Detect which cell encompasses the target text, then output its [x, y] center coordinate. 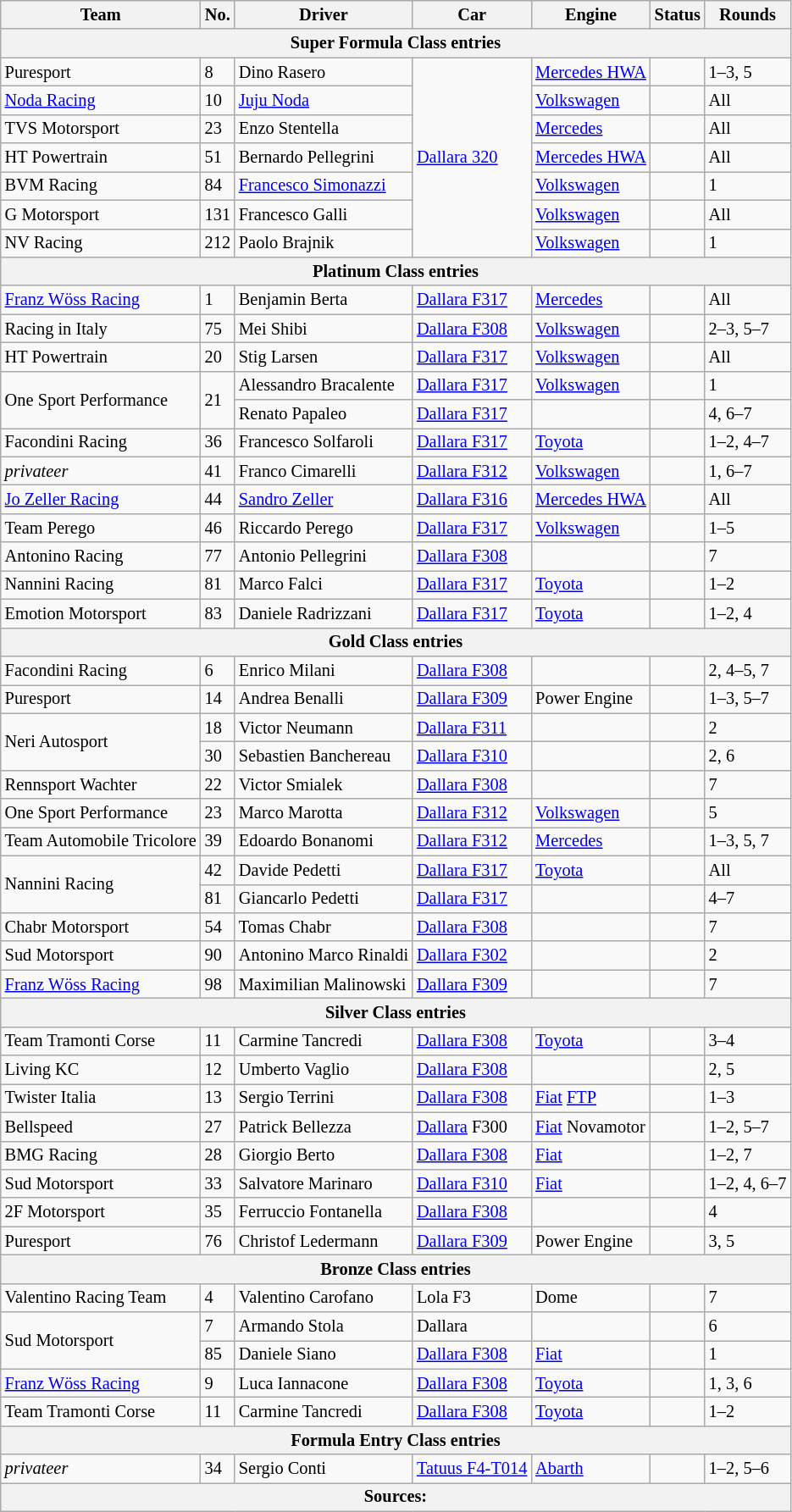
28 [218, 1155]
Dallara F311 [472, 728]
Car [472, 14]
83 [218, 613]
1–3, 5–7 [747, 699]
8 [218, 72]
Valentino Racing Team [101, 1298]
21 [218, 400]
33 [218, 1183]
30 [218, 756]
1–2, 7 [747, 1155]
Rounds [747, 14]
Francesco Solfaroli [324, 442]
Antonio Pellegrini [324, 557]
12 [218, 1070]
2–3, 5–7 [747, 329]
54 [218, 927]
Mei Shibi [324, 329]
1–2, 4 [747, 613]
98 [218, 984]
Enrico Milani [324, 670]
TVS Motorsport [101, 129]
Salvatore Marinaro [324, 1183]
84 [218, 186]
Tomas Chabr [324, 927]
1–3, 5, 7 [747, 841]
44 [218, 499]
1–2, 4, 6–7 [747, 1183]
Team [101, 14]
Christof Ledermann [324, 1241]
22 [218, 784]
Racing in Italy [101, 329]
Victor Neumann [324, 728]
Renato Papaleo [324, 414]
1, 6–7 [747, 471]
131 [218, 214]
Antonino Racing [101, 557]
10 [218, 100]
3, 5 [747, 1241]
9 [218, 1383]
Sources: [396, 1497]
Fiat FTP [590, 1098]
Bernardo Pellegrini [324, 158]
212 [218, 243]
Super Formula Class entries [396, 43]
Driver [324, 14]
85 [218, 1354]
Ferruccio Fontanella [324, 1212]
Paolo Brajnik [324, 243]
77 [218, 557]
41 [218, 471]
Andrea Benalli [324, 699]
13 [218, 1098]
Franco Cimarelli [324, 471]
Rennsport Wachter [101, 784]
Victor Smialek [324, 784]
90 [218, 955]
35 [218, 1212]
Bellspeed [101, 1127]
5 [747, 813]
39 [218, 841]
36 [218, 442]
Sergio Conti [324, 1469]
Dallara F300 [472, 1127]
Engine [590, 14]
Living KC [101, 1070]
Team Automobile Tricolore [101, 841]
4–7 [747, 899]
Jo Zeller Racing [101, 499]
Abarth [590, 1469]
Francesco Galli [324, 214]
Luca Iannacone [324, 1383]
Marco Marotta [324, 813]
Valentino Carofano [324, 1298]
14 [218, 699]
Enzo Stentella [324, 129]
NV Racing [101, 243]
Fiat Novamotor [590, 1127]
2, 5 [747, 1070]
Umberto Vaglio [324, 1070]
BMG Racing [101, 1155]
Dino Rasero [324, 72]
Antonino Marco Rinaldi [324, 955]
Emotion Motorsport [101, 613]
Giancarlo Pedetti [324, 899]
No. [218, 14]
Silver Class entries [396, 1012]
Noda Racing [101, 100]
Bronze Class entries [396, 1269]
42 [218, 870]
G Motorsport [101, 214]
1, 3, 6 [747, 1383]
18 [218, 728]
1–3, 5 [747, 72]
46 [218, 528]
Chabr Motorsport [101, 927]
Daniele Radrizzani [324, 613]
Sandro Zeller [324, 499]
Tatuus F4-T014 [472, 1469]
2, 4–5, 7 [747, 670]
Juju Noda [324, 100]
Neri Autosport [101, 742]
Gold Class entries [396, 642]
4, 6–7 [747, 414]
1–2, 5–6 [747, 1469]
Stig Larsen [324, 357]
Lola F3 [472, 1298]
Benjamin Berta [324, 300]
Dallara [472, 1326]
51 [218, 158]
Riccardo Perego [324, 528]
Sergio Terrini [324, 1098]
1–2, 5–7 [747, 1127]
34 [218, 1469]
75 [218, 329]
3–4 [747, 1041]
Dallara 320 [472, 158]
2F Motorsport [101, 1212]
Twister Italia [101, 1098]
Maximilian Malinowski [324, 984]
Edoardo Bonanomi [324, 841]
Formula Entry Class entries [396, 1440]
Daniele Siano [324, 1354]
Davide Pedetti [324, 870]
20 [218, 357]
1–3 [747, 1098]
Sebastien Banchereau [324, 756]
Dome [590, 1298]
Team Perego [101, 528]
Giorgio Berto [324, 1155]
76 [218, 1241]
1–5 [747, 528]
27 [218, 1127]
2, 6 [747, 756]
Platinum Class entries [396, 271]
Status [678, 14]
Patrick Bellezza [324, 1127]
Alessandro Bracalente [324, 385]
Francesco Simonazzi [324, 186]
Dallara F316 [472, 499]
Marco Falci [324, 584]
BVM Racing [101, 186]
1–2, 4–7 [747, 442]
Dallara F302 [472, 955]
Armando Stola [324, 1326]
